Provide the (X, Y) coordinate of the cell's center where the given text is located.  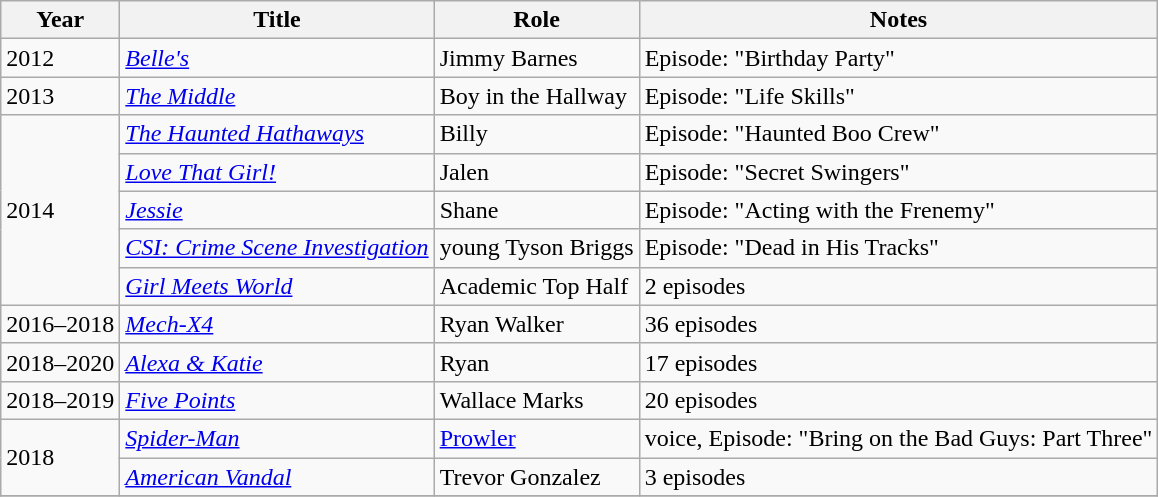
Episode: "Secret Swingers" (898, 172)
Girl Meets World (277, 286)
Year (60, 20)
20 episodes (898, 400)
Belle's (277, 58)
17 episodes (898, 362)
2018 (60, 457)
voice, Episode: "Bring on the Bad Guys: Part Three" (898, 438)
2018–2019 (60, 400)
2012 (60, 58)
CSI: Crime Scene Investigation (277, 248)
Episode: "Acting with the Frenemy" (898, 210)
Academic Top Half (536, 286)
Trevor Gonzalez (536, 477)
2018–2020 (60, 362)
young Tyson Briggs (536, 248)
Ryan Walker (536, 324)
Jalen (536, 172)
Shane (536, 210)
Jimmy Barnes (536, 58)
36 episodes (898, 324)
Episode: "Birthday Party" (898, 58)
Spider-Man (277, 438)
2 episodes (898, 286)
Jessie (277, 210)
Title (277, 20)
The Middle (277, 96)
Alexa & Katie (277, 362)
Prowler (536, 438)
2013 (60, 96)
2016–2018 (60, 324)
The Haunted Hathaways (277, 134)
Role (536, 20)
American Vandal (277, 477)
Love That Girl! (277, 172)
Mech-X4 (277, 324)
Episode: "Dead in His Tracks" (898, 248)
Notes (898, 20)
Wallace Marks (536, 400)
Episode: "Life Skills" (898, 96)
3 episodes (898, 477)
Billy (536, 134)
Ryan (536, 362)
2014 (60, 210)
Boy in the Hallway (536, 96)
Five Points (277, 400)
Episode: "Haunted Boo Crew" (898, 134)
